Output the [X, Y] coordinate of the center of the cell containing the given text.  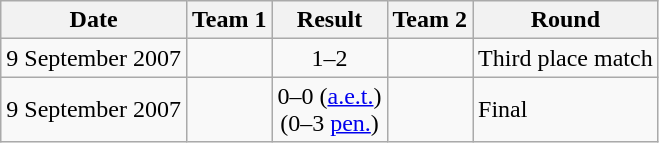
Final [566, 110]
0–0 (a.e.t.) (0–3 pen.) [330, 110]
Team 2 [430, 20]
Third place match [566, 58]
Round [566, 20]
Result [330, 20]
1–2 [330, 58]
Date [94, 20]
Team 1 [229, 20]
